Return the [X, Y] coordinate for the center point of the cell that contains the specified text.  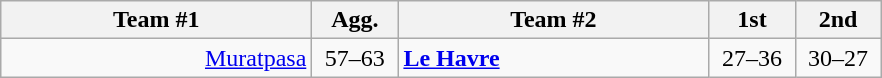
1st [752, 20]
57–63 [355, 58]
Team #2 [554, 20]
Agg. [355, 20]
Team #1 [156, 20]
Muratpasa [156, 58]
Le Havre [554, 58]
2nd [838, 20]
27–36 [752, 58]
30–27 [838, 58]
